Return the [x, y] coordinate for the center point of the cell that contains the specified text.  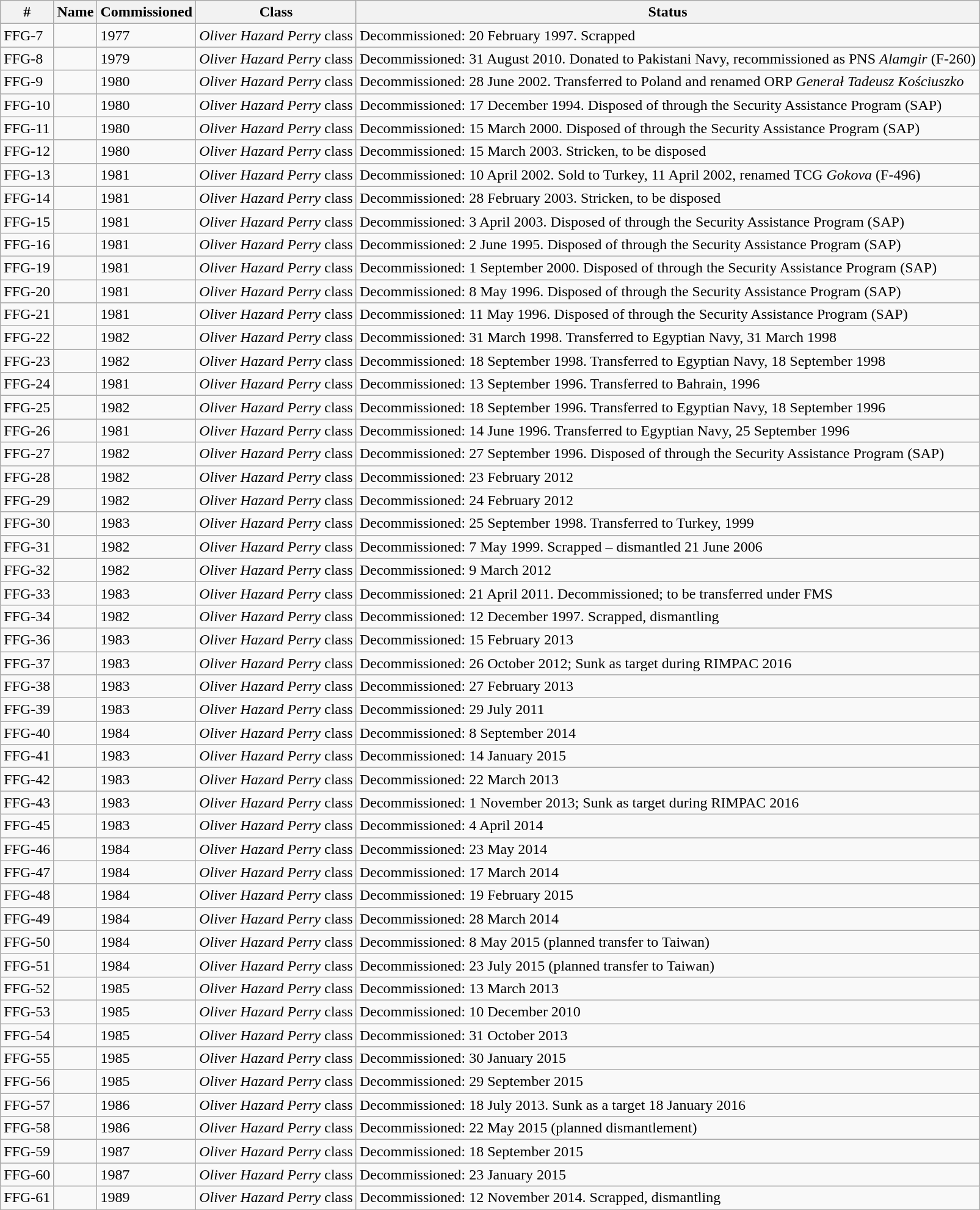
FFG-61 [27, 1198]
Decommissioned: 18 July 2013. Sunk as a target 18 January 2016 [667, 1105]
Decommissioned: 23 February 2012 [667, 477]
Class [276, 12]
Decommissioned: 10 April 2002. Sold to Turkey, 11 April 2002, renamed TCG Gokova (F-496) [667, 175]
Decommissioned: 11 May 1996. Disposed of through the Security Assistance Program (SAP) [667, 315]
1989 [147, 1198]
Commissioned [147, 12]
Decommissioned: 31 August 2010. Donated to Pakistani Navy, recommissioned as PNS Alamgir (F-260) [667, 59]
FFG-19 [27, 268]
FFG-34 [27, 616]
FFG-10 [27, 105]
Decommissioned: 8 September 2014 [667, 733]
FFG-11 [27, 128]
Decommissioned: 18 September 2015 [667, 1151]
Name [76, 12]
FFG-59 [27, 1151]
Decommissioned: 14 January 2015 [667, 756]
FFG-13 [27, 175]
FFG-53 [27, 1011]
Decommissioned: 12 November 2014. Scrapped, dismantling [667, 1198]
FFG-33 [27, 593]
FFG-51 [27, 965]
FFG-45 [27, 826]
Decommissioned: 24 February 2012 [667, 500]
FFG-29 [27, 500]
FFG-38 [27, 687]
FFG-25 [27, 407]
FFG-46 [27, 849]
FFG-50 [27, 942]
Decommissioned: 1 November 2013; Sunk as target during RIMPAC 2016 [667, 803]
FFG-23 [27, 361]
Decommissioned: 19 February 2015 [667, 895]
Decommissioned: 15 February 2013 [667, 640]
FFG-30 [27, 523]
FFG-8 [27, 59]
Status [667, 12]
Decommissioned: 22 May 2015 (planned dismantlement) [667, 1128]
FFG-39 [27, 710]
FFG-58 [27, 1128]
Decommissioned: 15 March 2003. Stricken, to be disposed [667, 151]
FFG-37 [27, 663]
Decommissioned: 17 March 2014 [667, 872]
Decommissioned: 23 July 2015 (planned transfer to Taiwan) [667, 965]
FFG-9 [27, 82]
Decommissioned: 14 June 1996. Transferred to Egyptian Navy, 25 September 1996 [667, 431]
Decommissioned: 17 December 1994. Disposed of through the Security Assistance Program (SAP) [667, 105]
FFG-47 [27, 872]
Decommissioned: 8 May 1996. Disposed of through the Security Assistance Program (SAP) [667, 291]
Decommissioned: 31 October 2013 [667, 1035]
Decommissioned: 18 September 1998. Transferred to Egyptian Navy, 18 September 1998 [667, 361]
FFG-28 [27, 477]
FFG-16 [27, 244]
Decommissioned: 23 January 2015 [667, 1175]
Decommissioned: 7 May 1999. Scrapped – dismantled 21 June 2006 [667, 547]
Decommissioned: 21 April 2011. Decommissioned; to be transferred under FMS [667, 593]
Decommissioned: 28 March 2014 [667, 919]
FFG-55 [27, 1059]
FFG-52 [27, 988]
FFG-32 [27, 570]
Decommissioned: 27 February 2013 [667, 687]
Decommissioned: 30 January 2015 [667, 1059]
FFG-36 [27, 640]
Decommissioned: 15 March 2000. Disposed of through the Security Assistance Program (SAP) [667, 128]
FFG-57 [27, 1105]
FFG-54 [27, 1035]
Decommissioned: 13 September 1996. Transferred to Bahrain, 1996 [667, 384]
FFG-27 [27, 454]
FFG-14 [27, 198]
Decommissioned: 8 May 2015 (planned transfer to Taiwan) [667, 942]
Decommissioned: 2 June 1995. Disposed of through the Security Assistance Program (SAP) [667, 244]
Decommissioned: 4 April 2014 [667, 826]
Decommissioned: 27 September 1996. Disposed of through the Security Assistance Program (SAP) [667, 454]
FFG-21 [27, 315]
Decommissioned: 26 October 2012; Sunk as target during RIMPAC 2016 [667, 663]
1979 [147, 59]
FFG-7 [27, 35]
Decommissioned: 20 February 1997. Scrapped [667, 35]
Decommissioned: 22 March 2013 [667, 779]
Decommissioned: 13 March 2013 [667, 988]
Decommissioned: 31 March 1998. Transferred to Egyptian Navy, 31 March 1998 [667, 338]
FFG-43 [27, 803]
Decommissioned: 10 December 2010 [667, 1011]
FFG-56 [27, 1082]
Decommissioned: 12 December 1997. Scrapped, dismantling [667, 616]
FFG-31 [27, 547]
FFG-60 [27, 1175]
Decommissioned: 9 March 2012 [667, 570]
FFG-49 [27, 919]
FFG-41 [27, 756]
Decommissioned: 1 September 2000. Disposed of through the Security Assistance Program (SAP) [667, 268]
FFG-42 [27, 779]
FFG-48 [27, 895]
FFG-22 [27, 338]
Decommissioned: 23 May 2014 [667, 849]
Decommissioned: 18 September 1996. Transferred to Egyptian Navy, 18 September 1996 [667, 407]
# [27, 12]
Decommissioned: 28 June 2002. Transferred to Poland and renamed ORP Generał Tadeusz Kościuszko [667, 82]
FFG-40 [27, 733]
FFG-15 [27, 221]
Decommissioned: 29 July 2011 [667, 710]
FFG-12 [27, 151]
Decommissioned: 29 September 2015 [667, 1082]
Decommissioned: 3 April 2003. Disposed of through the Security Assistance Program (SAP) [667, 221]
1977 [147, 35]
Decommissioned: 28 February 2003. Stricken, to be disposed [667, 198]
FFG-24 [27, 384]
FFG-26 [27, 431]
Decommissioned: 25 September 1998. Transferred to Turkey, 1999 [667, 523]
FFG-20 [27, 291]
